Return (X, Y) of the center of cell containing provided text 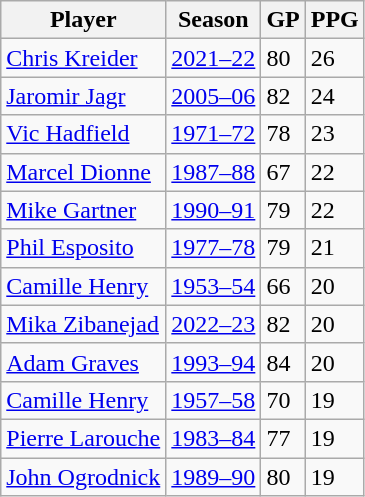
77 (283, 438)
1987–88 (214, 172)
Mike Gartner (84, 210)
Marcel Dionne (84, 172)
Vic Hadfield (84, 134)
Adam Graves (84, 362)
1983–84 (214, 438)
2021–22 (214, 58)
PPG (334, 20)
Pierre Larouche (84, 438)
78 (283, 134)
Mika Zibanejad (84, 324)
84 (283, 362)
66 (283, 286)
John Ogrodnick (84, 477)
21 (334, 248)
67 (283, 172)
1971–72 (214, 134)
23 (334, 134)
Jaromir Jagr (84, 96)
2005–06 (214, 96)
Player (84, 20)
Chris Kreider (84, 58)
26 (334, 58)
Season (214, 20)
1957–58 (214, 400)
1977–78 (214, 248)
GP (283, 20)
1953–54 (214, 286)
1990–91 (214, 210)
1993–94 (214, 362)
1989–90 (214, 477)
2022–23 (214, 324)
Phil Esposito (84, 248)
70 (283, 400)
24 (334, 96)
